Search for the cell housing the specified text and yield its (X, Y) center coordinate. 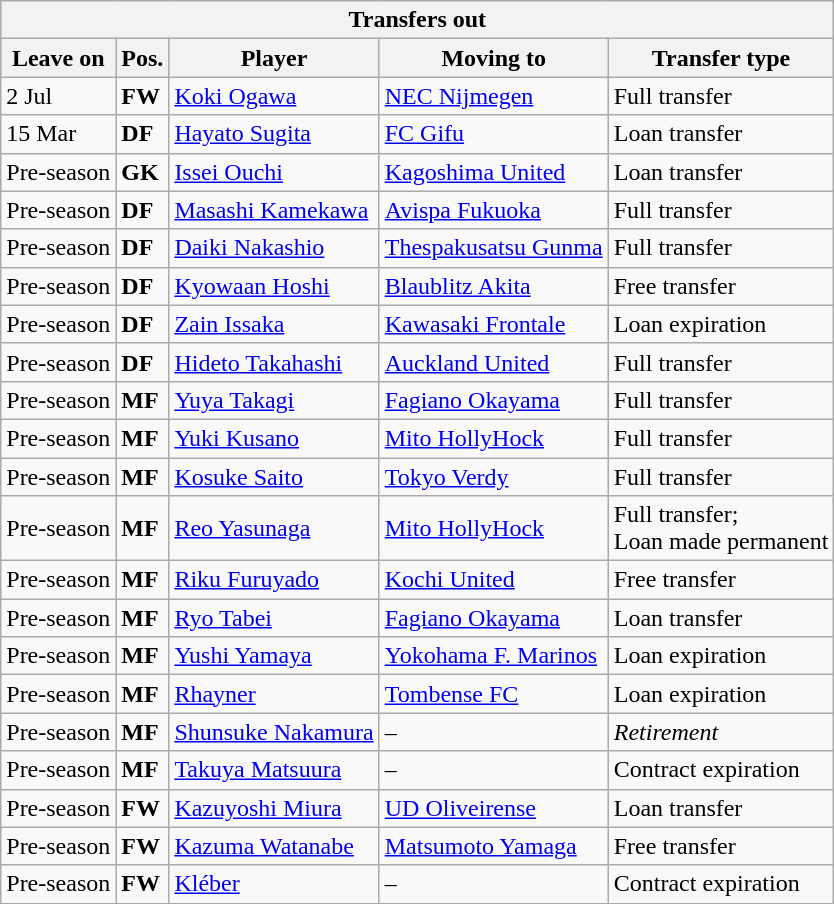
Matsumoto Yamaga (494, 846)
Retirement (721, 732)
Hideto Takahashi (274, 362)
UD Oliveirense (494, 808)
Avispa Fukuoka (494, 210)
Daiki Nakashio (274, 248)
Transfers out (418, 20)
Yuki Kusano (274, 438)
Reo Yasunaga (274, 528)
NEC Nijmegen (494, 96)
Leave on (58, 58)
Thespakusatsu Gunma (494, 248)
Hayato Sugita (274, 134)
Player (274, 58)
Moving to (494, 58)
Shunsuke Nakamura (274, 732)
Kagoshima United (494, 172)
Ryo Tabei (274, 618)
Kléber (274, 884)
Masashi Kamekawa (274, 210)
Tombense FC (494, 694)
Tokyo Verdy (494, 477)
Kazuyoshi Miura (274, 808)
Transfer type (721, 58)
Zain Issaka (274, 324)
Yuya Takagi (274, 400)
Yokohama F. Marinos (494, 656)
Takuya Matsuura (274, 770)
Pos. (142, 58)
Yushi Yamaya (274, 656)
Kosuke Saito (274, 477)
Auckland United (494, 362)
15 Mar (58, 134)
Kawasaki Frontale (494, 324)
Kyowaan Hoshi (274, 286)
Kochi United (494, 580)
Rhayner (274, 694)
GK (142, 172)
FC Gifu (494, 134)
2 Jul (58, 96)
Kazuma Watanabe (274, 846)
Issei Ouchi (274, 172)
Blaublitz Akita (494, 286)
Riku Furuyado (274, 580)
Koki Ogawa (274, 96)
Full transfer; Loan made permanent (721, 528)
